Find where the given text appears and provide that cell's center as (X, Y) coordinate. 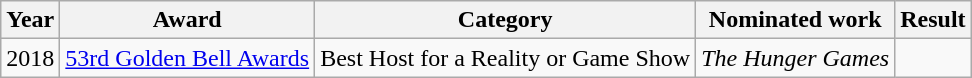
Year (30, 20)
2018 (30, 58)
The Hunger Games (796, 58)
Award (188, 20)
Category (506, 20)
Result (933, 20)
Nominated work (796, 20)
53rd Golden Bell Awards (188, 58)
Best Host for a Reality or Game Show (506, 58)
